Determine the [x, y] coordinate at the center of the cell enclosing the given text.  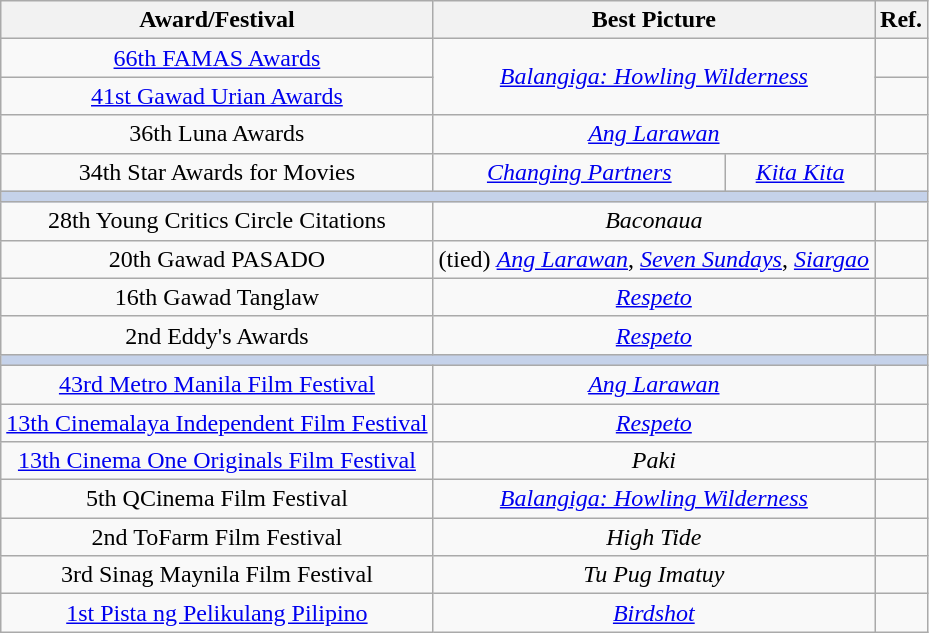
1st Pista ng Pelikulang Pilipino [217, 613]
Award/Festival [217, 20]
Paki [654, 461]
(tied) Ang Larawan, Seven Sundays, Siargao [654, 259]
3rd Sinag Maynila Film Festival [217, 575]
Ref. [902, 20]
16th Gawad Tanglaw [217, 297]
34th Star Awards for Movies [217, 172]
28th Young Critics Circle Citations [217, 221]
Changing Partners [579, 172]
Kita Kita [800, 172]
High Tide [654, 537]
Best Picture [654, 20]
66th FAMAS Awards [217, 58]
43rd Metro Manila Film Festival [217, 384]
5th QCinema Film Festival [217, 499]
20th Gawad PASADO [217, 259]
2nd Eddy's Awards [217, 335]
41st Gawad Urian Awards [217, 96]
Tu Pug Imatuy [654, 575]
Birdshot [654, 613]
36th Luna Awards [217, 134]
2nd ToFarm Film Festival [217, 537]
Baconaua [654, 221]
13th Cinemalaya Independent Film Festival [217, 423]
13th Cinema One Originals Film Festival [217, 461]
